Find where the given text appears and provide that cell's center as [x, y] coordinate. 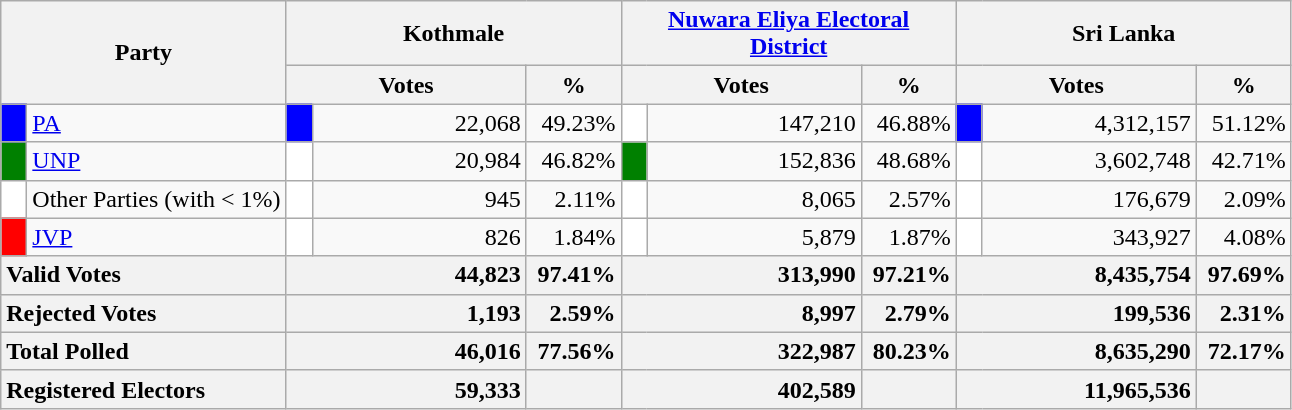
Rejected Votes [144, 313]
3,602,748 [1089, 161]
8,997 [741, 313]
826 [419, 237]
8,635,290 [1076, 351]
PA [156, 123]
77.56% [574, 351]
Party [144, 52]
46.88% [908, 123]
Registered Electors [144, 389]
2.11% [574, 199]
176,679 [1089, 199]
147,210 [754, 123]
44,823 [406, 275]
8,065 [754, 199]
1.84% [574, 237]
97.69% [1244, 275]
22,068 [419, 123]
97.41% [574, 275]
4.08% [1244, 237]
343,927 [1089, 237]
8,435,754 [1076, 275]
152,836 [754, 161]
2.09% [1244, 199]
Sri Lanka [1124, 34]
97.21% [908, 275]
20,984 [419, 161]
59,333 [406, 389]
80.23% [908, 351]
51.12% [1244, 123]
322,987 [741, 351]
1,193 [406, 313]
4,312,157 [1089, 123]
1.87% [908, 237]
Kothmale [454, 34]
199,536 [1076, 313]
2.79% [908, 313]
5,879 [754, 237]
Nuwara Eliya Electoral District [788, 34]
313,990 [741, 275]
JVP [156, 237]
2.59% [574, 313]
945 [419, 199]
UNP [156, 161]
Other Parties (with < 1%) [156, 199]
46,016 [406, 351]
2.31% [1244, 313]
49.23% [574, 123]
11,965,536 [1076, 389]
402,589 [741, 389]
72.17% [1244, 351]
42.71% [1244, 161]
Total Polled [144, 351]
2.57% [908, 199]
48.68% [908, 161]
46.82% [574, 161]
Valid Votes [144, 275]
